Search for the cell housing the specified text and yield its [X, Y] center coordinate. 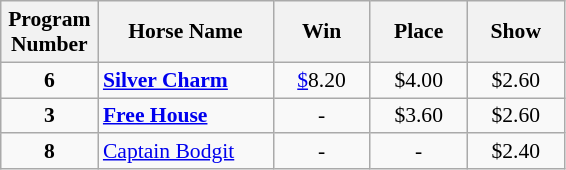
8 [50, 152]
$2.40 [516, 152]
Show [516, 32]
$3.60 [418, 116]
Free House [186, 116]
Win [322, 32]
$4.00 [418, 80]
$8.20 [322, 80]
3 [50, 116]
Program Number [50, 32]
Captain Bodgit [186, 152]
Horse Name [186, 32]
Silver Charm [186, 80]
Place [418, 32]
6 [50, 80]
